Provide the (x, y) coordinate of the cell's center where the given text is located.  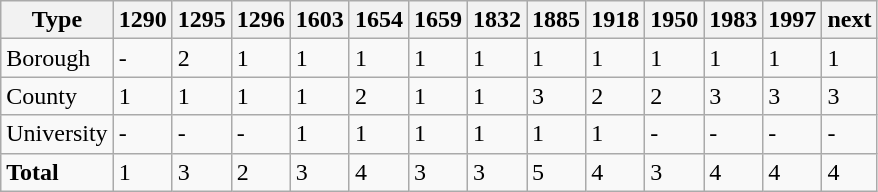
1918 (616, 20)
1295 (202, 20)
1832 (498, 20)
1603 (320, 20)
next (850, 20)
1296 (260, 20)
1290 (142, 20)
1950 (674, 20)
Borough (57, 58)
5 (556, 172)
1885 (556, 20)
1654 (378, 20)
University (57, 134)
1659 (438, 20)
County (57, 96)
Type (57, 20)
1983 (734, 20)
Total (57, 172)
1997 (792, 20)
